From the cell containing the given text, extract its center point as [X, Y] coordinate. 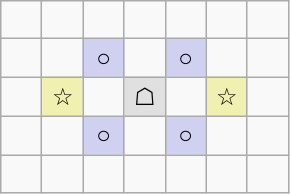
☖ [144, 97]
